Locate the cell with the specified text and output its (x, y) center coordinate. 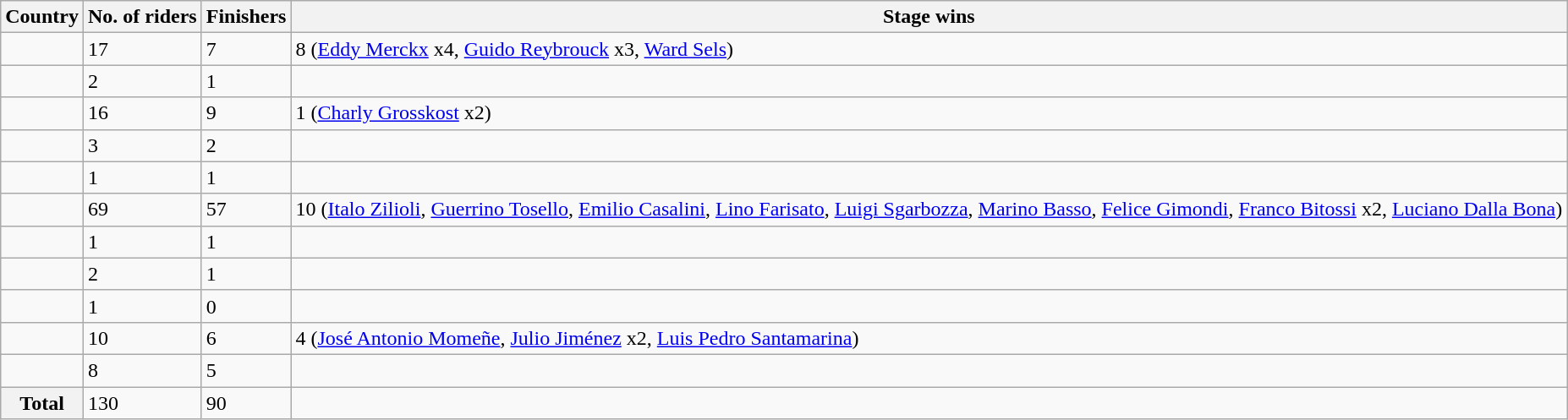
Country (42, 17)
57 (246, 210)
130 (142, 403)
3 (142, 145)
8 (Eddy Merckx x4, Guido Reybrouck x3, Ward Sels) (929, 49)
17 (142, 49)
1 (Charly Grosskost x2) (929, 113)
16 (142, 113)
69 (142, 210)
Stage wins (929, 17)
8 (142, 370)
90 (246, 403)
9 (246, 113)
4 (José Antonio Momeñe, Julio Jiménez x2, Luis Pedro Santamarina) (929, 338)
Finishers (246, 17)
Total (42, 403)
No. of riders (142, 17)
7 (246, 49)
10 (142, 338)
0 (246, 306)
5 (246, 370)
6 (246, 338)
